Output the (X, Y) coordinate of the center of the cell containing the given text.  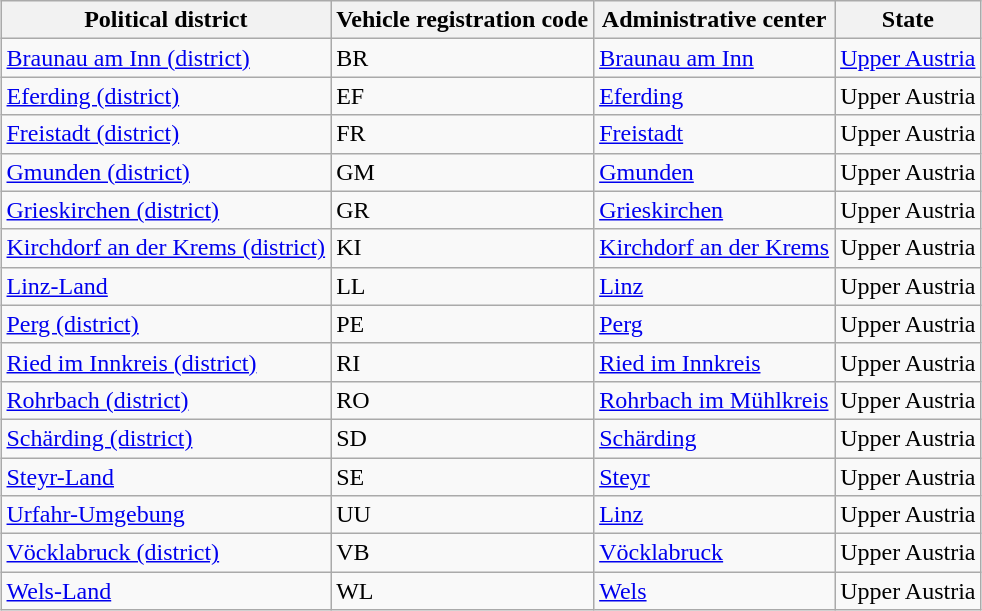
Freistadt (district) (166, 134)
Gmunden (714, 172)
Gmunden (district) (166, 172)
Braunau am Inn (714, 58)
Schärding (district) (166, 438)
State (908, 20)
GR (462, 210)
KI (462, 248)
Perg (714, 324)
Urfahr-Umgebung (166, 515)
Kirchdorf an der Krems (district) (166, 248)
Ried im Innkreis (714, 362)
FR (462, 134)
Ried im Innkreis (district) (166, 362)
Rohrbach (district) (166, 400)
Braunau am Inn (district) (166, 58)
Vöcklabruck (district) (166, 553)
Steyr (714, 477)
Grieskirchen (714, 210)
GM (462, 172)
Wels-Land (166, 591)
PE (462, 324)
SE (462, 477)
EF (462, 96)
VB (462, 553)
Kirchdorf an der Krems (714, 248)
RI (462, 362)
Eferding (district) (166, 96)
Steyr-Land (166, 477)
Rohrbach im Mühlkreis (714, 400)
BR (462, 58)
Wels (714, 591)
Vöcklabruck (714, 553)
Perg (district) (166, 324)
Eferding (714, 96)
Administrative center (714, 20)
Political district (166, 20)
Grieskirchen (district) (166, 210)
LL (462, 286)
WL (462, 591)
RO (462, 400)
Vehicle registration code (462, 20)
Schärding (714, 438)
Linz-Land (166, 286)
SD (462, 438)
UU (462, 515)
Freistadt (714, 134)
